Output the (X, Y) coordinate of the center of the cell containing the given text.  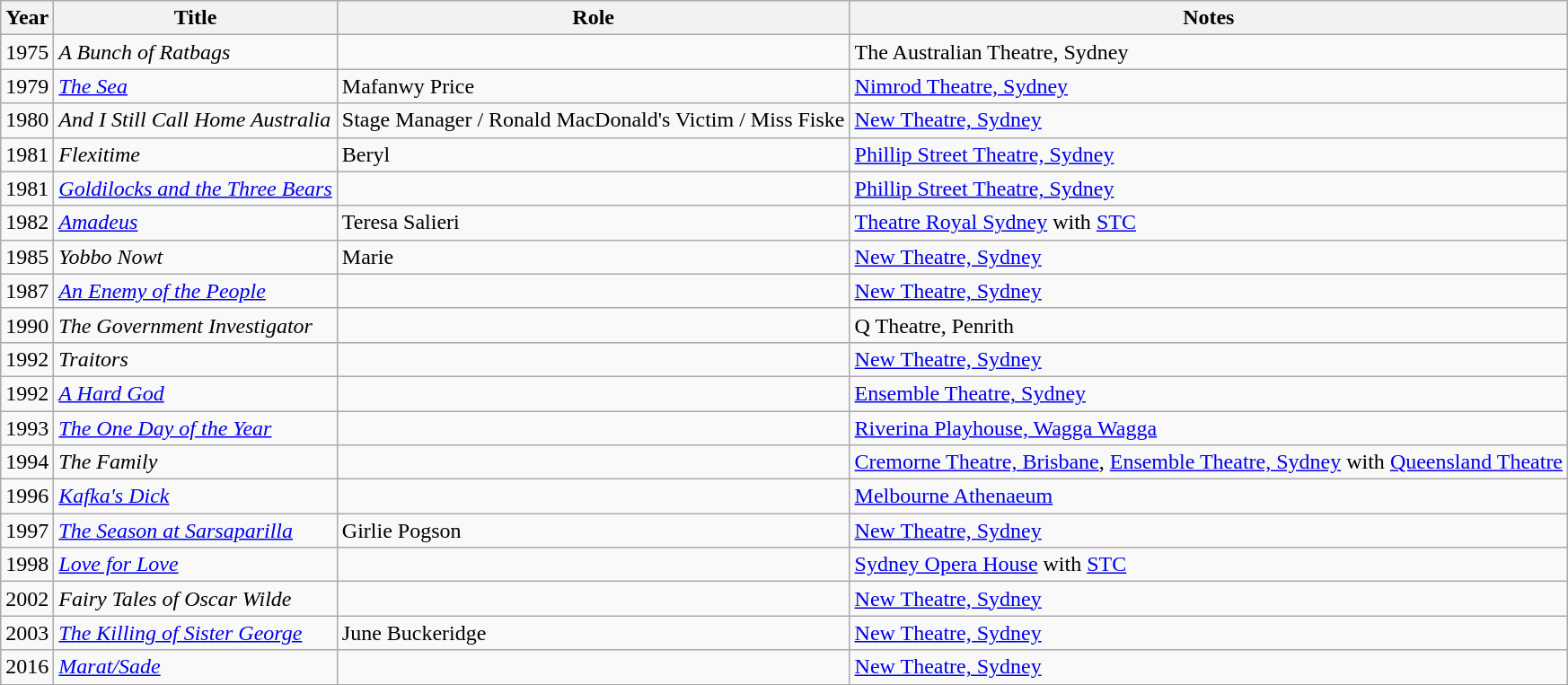
Marie (593, 257)
An Enemy of the People (196, 291)
Year (27, 18)
2003 (27, 633)
And I Still Call Home Australia (196, 120)
1987 (27, 291)
Goldilocks and the Three Bears (196, 189)
Beryl (593, 154)
Kafka's Dick (196, 496)
1996 (27, 496)
1979 (27, 86)
Role (593, 18)
June Buckeridge (593, 633)
Sydney Opera House with STC (1209, 565)
Love for Love (196, 565)
Notes (1209, 18)
Yobbo Nowt (196, 257)
Theatre Royal Sydney with STC (1209, 223)
1997 (27, 531)
Mafanwy Price (593, 86)
The Government Investigator (196, 325)
Q Theatre, Penrith (1209, 325)
Traitors (196, 359)
The Sea (196, 86)
1975 (27, 52)
The Season at Sarsaparilla (196, 531)
A Bunch of Ratbags (196, 52)
The Killing of Sister George (196, 633)
Marat/Sade (196, 667)
Riverina Playhouse, Wagga Wagga (1209, 428)
1994 (27, 462)
The One Day of the Year (196, 428)
Ensemble Theatre, Sydney (1209, 393)
1998 (27, 565)
Nimrod Theatre, Sydney (1209, 86)
The Family (196, 462)
Fairy Tales of Oscar Wilde (196, 599)
Melbourne Athenaeum (1209, 496)
1980 (27, 120)
A Hard God (196, 393)
Girlie Pogson (593, 531)
Flexitime (196, 154)
Teresa Salieri (593, 223)
Cremorne Theatre, Brisbane, Ensemble Theatre, Sydney with Queensland Theatre (1209, 462)
1982 (27, 223)
Stage Manager / Ronald MacDonald's Victim / Miss Fiske (593, 120)
1990 (27, 325)
1985 (27, 257)
The Australian Theatre, Sydney (1209, 52)
2016 (27, 667)
Title (196, 18)
Amadeus (196, 223)
2002 (27, 599)
1993 (27, 428)
